For the text-containing cell, return its midpoint in [X, Y] coordinate format. 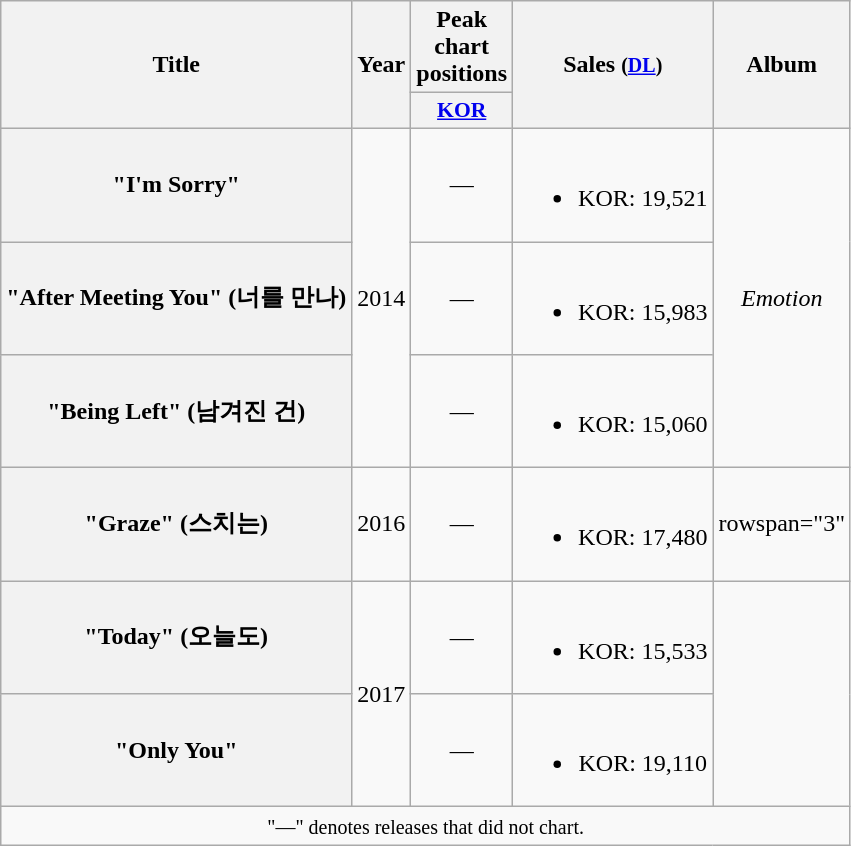
KOR [462, 111]
Sales (DL) [613, 65]
"I'm Sorry" [176, 184]
2014 [382, 298]
Emotion [782, 298]
KOR: 17,480 [613, 524]
2017 [382, 694]
2016 [382, 524]
rowspan="3" [782, 524]
Album [782, 65]
"Graze" (스치는) [176, 524]
Peak chart positions [462, 47]
"Only You" [176, 750]
Year [382, 65]
KOR: 19,521 [613, 184]
KOR: 19,110 [613, 750]
KOR: 15,983 [613, 298]
KOR: 15,533 [613, 638]
"Today" (오늘도) [176, 638]
Title [176, 65]
"After Meeting You" (너를 만나) [176, 298]
"—" denotes releases that did not chart. [426, 826]
KOR: 15,060 [613, 412]
"Being Left" (남겨진 건) [176, 412]
